Search for the cell housing the specified text and yield its (x, y) center coordinate. 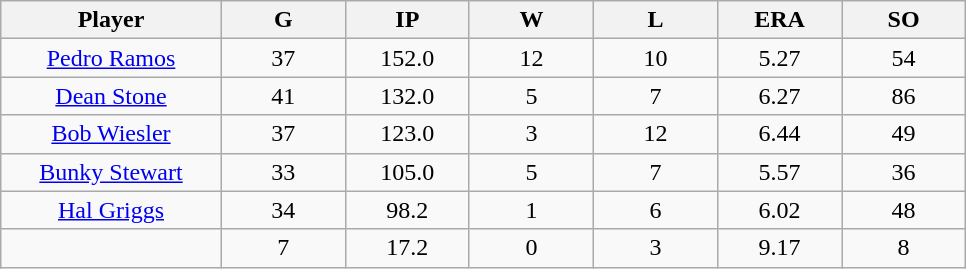
34 (283, 210)
54 (904, 58)
9.17 (779, 248)
105.0 (407, 172)
48 (904, 210)
10 (655, 58)
ERA (779, 20)
98.2 (407, 210)
152.0 (407, 58)
G (283, 20)
33 (283, 172)
36 (904, 172)
Dean Stone (112, 96)
6.27 (779, 96)
132.0 (407, 96)
49 (904, 134)
6.44 (779, 134)
Bob Wiesler (112, 134)
1 (531, 210)
W (531, 20)
SO (904, 20)
86 (904, 96)
IP (407, 20)
6.02 (779, 210)
41 (283, 96)
123.0 (407, 134)
Pedro Ramos (112, 58)
L (655, 20)
Hal Griggs (112, 210)
8 (904, 248)
17.2 (407, 248)
6 (655, 210)
0 (531, 248)
Bunky Stewart (112, 172)
5.27 (779, 58)
5.57 (779, 172)
Player (112, 20)
